Detect which cell encompasses the target text, then output its (X, Y) center coordinate. 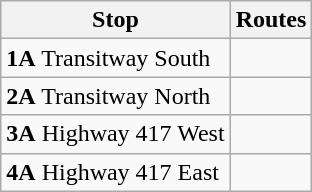
2A Transitway North (116, 96)
Routes (271, 20)
Stop (116, 20)
4A Highway 417 East (116, 172)
3A Highway 417 West (116, 134)
1A Transitway South (116, 58)
